Find where the given text appears and provide that cell's center as [X, Y] coordinate. 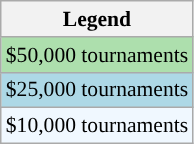
$25,000 tournaments [97, 90]
$10,000 tournaments [97, 126]
Legend [97, 19]
$50,000 tournaments [97, 55]
